From the cell containing the given text, extract its center point as [X, Y] coordinate. 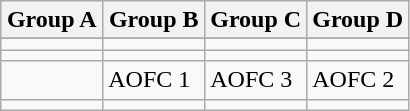
Group A [52, 20]
Group D [358, 20]
AOFC 1 [154, 80]
Group B [154, 20]
AOFC 2 [358, 80]
AOFC 3 [256, 80]
Group C [256, 20]
